Return the [X, Y] coordinate for the center point of the cell that contains the specified text.  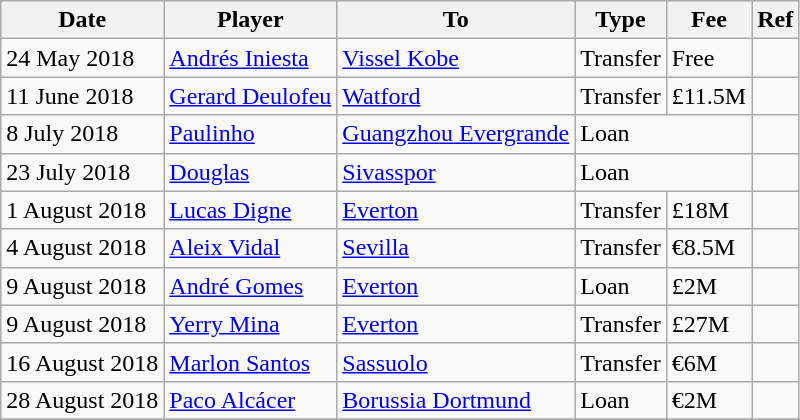
Aleix Vidal [250, 248]
Player [250, 20]
Watford [456, 96]
€8.5M [709, 248]
Fee [709, 20]
Lucas Digne [250, 210]
£27M [709, 324]
23 July 2018 [82, 172]
André Gomes [250, 286]
€6M [709, 362]
Vissel Kobe [456, 58]
16 August 2018 [82, 362]
1 August 2018 [82, 210]
To [456, 20]
Ref [776, 20]
28 August 2018 [82, 400]
£11.5M [709, 96]
Sivasspor [456, 172]
4 August 2018 [82, 248]
£2M [709, 286]
€2M [709, 400]
Paulinho [250, 134]
Date [82, 20]
£18M [709, 210]
Paco Alcácer [250, 400]
Gerard Deulofeu [250, 96]
Sassuolo [456, 362]
24 May 2018 [82, 58]
Guangzhou Evergrande [456, 134]
Type [621, 20]
Free [709, 58]
Marlon Santos [250, 362]
8 July 2018 [82, 134]
11 June 2018 [82, 96]
Borussia Dortmund [456, 400]
Sevilla [456, 248]
Yerry Mina [250, 324]
Andrés Iniesta [250, 58]
Douglas [250, 172]
